Identify which cell holds the provided text, then report its [x, y] central coordinate. 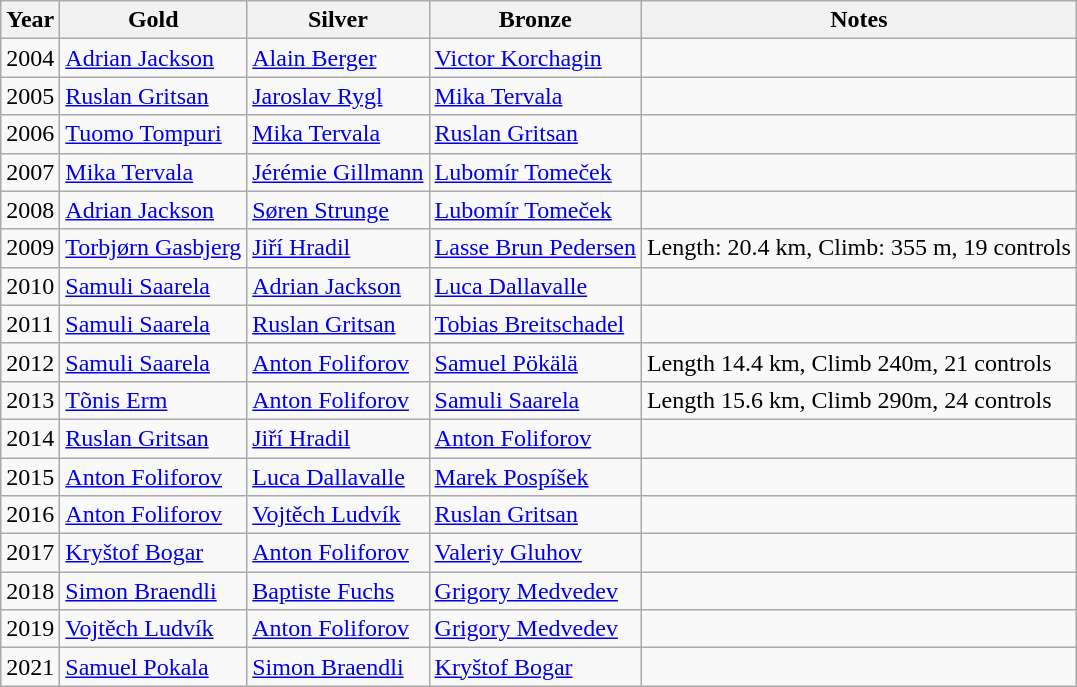
Torbjørn Gasbjerg [154, 248]
Søren Strunge [338, 210]
2016 [30, 515]
Length: 20.4 km, Climb: 355 m, 19 controls [858, 248]
2021 [30, 667]
2004 [30, 58]
Alain Berger [338, 58]
Samuel Pokala [154, 667]
Year [30, 20]
Marek Pospíšek [535, 477]
2008 [30, 210]
2007 [30, 172]
Tobias Breitschadel [535, 324]
2015 [30, 477]
Jérémie Gillmann [338, 172]
2013 [30, 400]
Baptiste Fuchs [338, 591]
Gold [154, 20]
2012 [30, 362]
2006 [30, 134]
2005 [30, 96]
2011 [30, 324]
Tuomo Tompuri [154, 134]
Bronze [535, 20]
Silver [338, 20]
Valeriy Gluhov [535, 553]
Length 14.4 km, Climb 240m, 21 controls [858, 362]
2009 [30, 248]
2014 [30, 438]
2018 [30, 591]
Samuel Pökälä [535, 362]
2019 [30, 629]
Jaroslav Rygl [338, 96]
Notes [858, 20]
2010 [30, 286]
Tõnis Erm [154, 400]
Victor Korchagin [535, 58]
2017 [30, 553]
Lasse Brun Pedersen [535, 248]
Length 15.6 km, Climb 290m, 24 controls [858, 400]
